Return the [x, y] coordinate for the center point of the cell that contains the specified text.  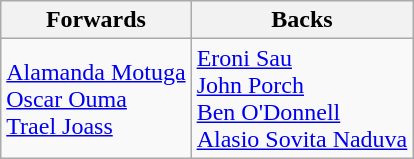
Backs [302, 20]
Forwards [96, 20]
Alamanda Motuga Oscar Ouma Trael Joass [96, 98]
Eroni Sau John Porch Ben O'Donnell Alasio Sovita Naduva [302, 98]
